Pinpoint the cell where the given text exists, returning its (X, Y) midpoint coordinate. 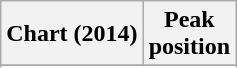
Chart (2014) (72, 34)
Peak position (189, 34)
